Provide the [X, Y] coordinate of the cell's center where the given text is located.  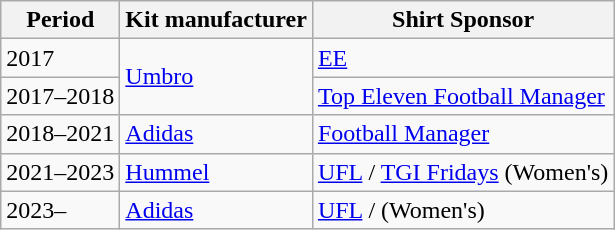
2021–2023 [60, 172]
Shirt Sponsor [462, 20]
Umbro [216, 77]
EE [462, 58]
Kit manufacturer [216, 20]
UFL / TGI Fridays (Women's) [462, 172]
2017–2018 [60, 96]
Football Manager [462, 134]
2017 [60, 58]
Period [60, 20]
2023– [60, 210]
UFL / (Women's) [462, 210]
2018–2021 [60, 134]
Top Eleven Football Manager [462, 96]
Hummel [216, 172]
